Locate the cell with the specified text and output its (X, Y) center coordinate. 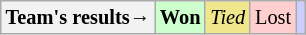
Lost (273, 17)
Tied (228, 17)
Team's results→ (78, 17)
Won (180, 17)
